Return [X, Y] of the center of cell containing provided text 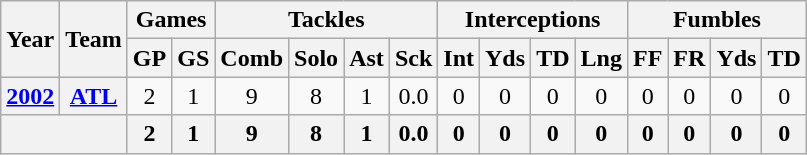
FR [690, 58]
Year [30, 39]
Comb [252, 58]
ATL [94, 96]
Ast [367, 58]
2002 [30, 96]
Tackles [326, 20]
GP [149, 58]
Solo [316, 58]
Lng [601, 58]
Sck [413, 58]
Fumbles [716, 20]
Interceptions [533, 20]
Games [170, 20]
Team [94, 39]
GS [194, 58]
Int [459, 58]
FF [647, 58]
